Return (X, Y) of the center of cell containing provided text 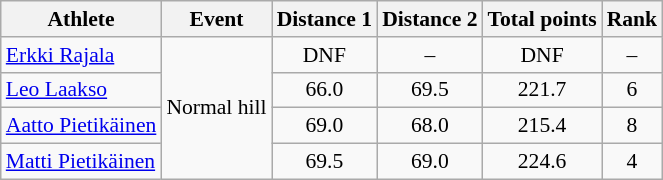
Athlete (82, 19)
224.6 (542, 162)
Matti Pietikäinen (82, 162)
Rank (632, 19)
66.0 (324, 90)
221.7 (542, 90)
Event (216, 19)
Erkki Rajala (82, 55)
Aatto Pietikäinen (82, 126)
Total points (542, 19)
4 (632, 162)
6 (632, 90)
Distance 2 (430, 19)
Leo Laakso (82, 90)
Distance 1 (324, 19)
Normal hill (216, 108)
8 (632, 126)
215.4 (542, 126)
68.0 (430, 126)
